Return (x, y) of the center of cell containing provided text 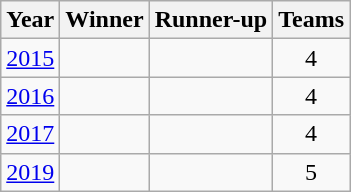
Year (30, 20)
2016 (30, 96)
2015 (30, 58)
Runner-up (211, 20)
2019 (30, 172)
Winner (104, 20)
Teams (312, 20)
2017 (30, 134)
5 (312, 172)
